Locate the cell with the specified text and output its [X, Y] center coordinate. 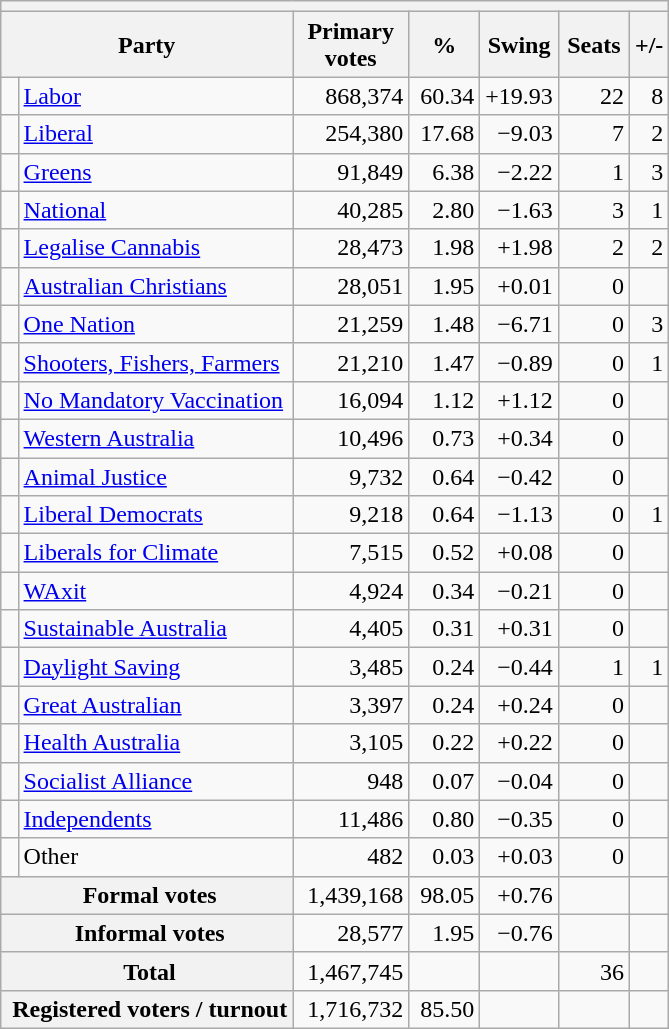
3,105 [351, 743]
22 [594, 96]
−0.35 [520, 819]
10,496 [351, 438]
9,218 [351, 515]
16,094 [351, 400]
21,259 [351, 324]
98.05 [444, 895]
4,405 [351, 629]
+/- [648, 44]
Health Australia [156, 743]
0.52 [444, 553]
% [444, 44]
91,849 [351, 172]
−0.42 [520, 477]
+0.34 [520, 438]
11,486 [351, 819]
+1.12 [520, 400]
28,577 [351, 933]
Liberals for Climate [156, 553]
21,210 [351, 362]
17.68 [444, 134]
3,397 [351, 705]
−6.71 [520, 324]
7 [594, 134]
2.80 [444, 210]
Greens [156, 172]
Independents [156, 819]
1,716,732 [351, 1009]
One Nation [156, 324]
868,374 [351, 96]
1.47 [444, 362]
6.38 [444, 172]
Registered voters / turnout [147, 1009]
9,732 [351, 477]
36 [594, 971]
1,467,745 [351, 971]
Western Australia [156, 438]
0.31 [444, 629]
Shooters, Fishers, Farmers [156, 362]
Informal votes [147, 933]
Liberal [156, 134]
Total [147, 971]
−1.63 [520, 210]
+0.24 [520, 705]
−2.22 [520, 172]
Other [156, 857]
948 [351, 781]
28,051 [351, 286]
85.50 [444, 1009]
WAxit [156, 591]
+0.08 [520, 553]
1.12 [444, 400]
1.48 [444, 324]
4,924 [351, 591]
482 [351, 857]
+0.31 [520, 629]
Australian Christians [156, 286]
254,380 [351, 134]
+0.22 [520, 743]
−1.13 [520, 515]
−0.21 [520, 591]
1,439,168 [351, 895]
−9.03 [520, 134]
−0.76 [520, 933]
Formal votes [147, 895]
−0.44 [520, 667]
+0.01 [520, 286]
0.80 [444, 819]
Seats [594, 44]
Swing [520, 44]
Sustainable Australia [156, 629]
1.98 [444, 248]
0.34 [444, 591]
8 [648, 96]
Party [147, 44]
No Mandatory Vaccination [156, 400]
Legalise Cannabis [156, 248]
+1.98 [520, 248]
Animal Justice [156, 477]
+0.76 [520, 895]
3,485 [351, 667]
Labor [156, 96]
National [156, 210]
0.73 [444, 438]
40,285 [351, 210]
−0.89 [520, 362]
0.07 [444, 781]
28,473 [351, 248]
Liberal Democrats [156, 515]
+0.03 [520, 857]
60.34 [444, 96]
Socialist Alliance [156, 781]
−0.04 [520, 781]
Great Australian [156, 705]
Primary votes [351, 44]
0.03 [444, 857]
Daylight Saving [156, 667]
+19.93 [520, 96]
0.22 [444, 743]
7,515 [351, 553]
